Detect which cell encompasses the target text, then output its (X, Y) center coordinate. 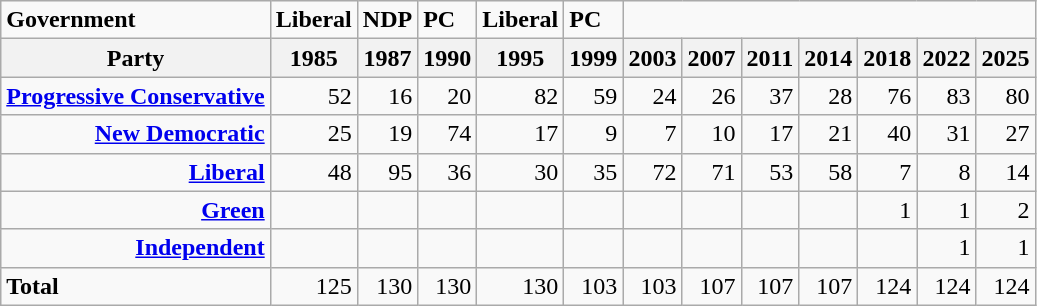
Independent (136, 248)
25 (314, 134)
53 (770, 172)
2007 (712, 58)
8 (946, 172)
1990 (448, 58)
26 (712, 96)
74 (448, 134)
20 (448, 96)
2025 (1006, 58)
2 (1006, 210)
Party (136, 58)
2022 (946, 58)
Government (136, 20)
NDP (387, 20)
31 (946, 134)
37 (770, 96)
19 (387, 134)
35 (594, 172)
125 (314, 286)
80 (1006, 96)
59 (594, 96)
30 (520, 172)
76 (888, 96)
1999 (594, 58)
95 (387, 172)
71 (712, 172)
9 (594, 134)
2003 (652, 58)
1987 (387, 58)
Progressive Conservative (136, 96)
83 (946, 96)
72 (652, 172)
1985 (314, 58)
24 (652, 96)
16 (387, 96)
2014 (828, 58)
48 (314, 172)
36 (448, 172)
82 (520, 96)
27 (1006, 134)
1995 (520, 58)
40 (888, 134)
2011 (770, 58)
Green (136, 210)
10 (712, 134)
New Democratic (136, 134)
58 (828, 172)
52 (314, 96)
28 (828, 96)
21 (828, 134)
Total (136, 286)
14 (1006, 172)
2018 (888, 58)
